For the text-containing cell, return its midpoint in (x, y) coordinate format. 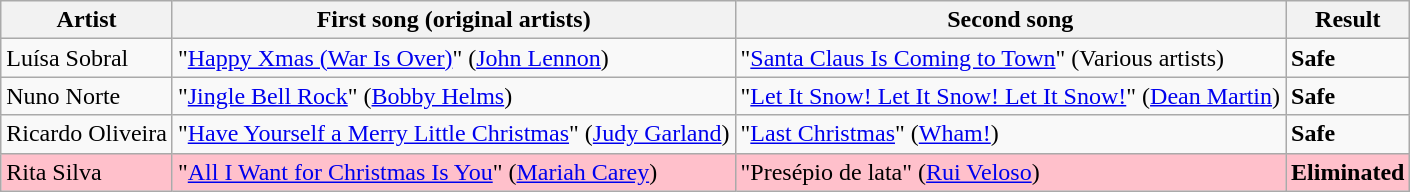
"Happy Xmas (War Is Over)" (John Lennon) (454, 58)
Artist (87, 20)
Second song (1010, 20)
"Presépio de lata" (Rui Veloso) (1010, 172)
"Last Christmas" (Wham!) (1010, 134)
"Let It Snow! Let It Snow! Let It Snow!" (Dean Martin) (1010, 96)
"Jingle Bell Rock" (Bobby Helms) (454, 96)
Eliminated (1348, 172)
First song (original artists) (454, 20)
Rita Silva (87, 172)
"All I Want for Christmas Is You" (Mariah Carey) (454, 172)
Luísa Sobral (87, 58)
Result (1348, 20)
Ricardo Oliveira (87, 134)
"Have Yourself a Merry Little Christmas" (Judy Garland) (454, 134)
Nuno Norte (87, 96)
"Santa Claus Is Coming to Town" (Various artists) (1010, 58)
